From the cell containing the given text, extract its center point as (x, y) coordinate. 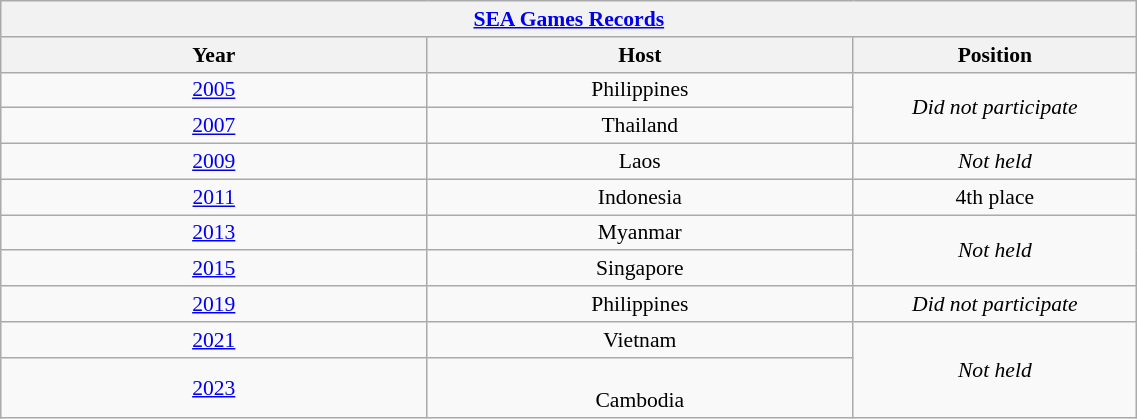
2019 (214, 304)
2007 (214, 126)
2021 (214, 340)
Year (214, 55)
Position (995, 55)
2023 (214, 388)
2011 (214, 197)
Vietnam (640, 340)
2013 (214, 233)
Cambodia (640, 388)
SEA Games Records (569, 19)
Host (640, 55)
Singapore (640, 269)
Myanmar (640, 233)
Thailand (640, 126)
2009 (214, 162)
Indonesia (640, 197)
2015 (214, 269)
2005 (214, 90)
Laos (640, 162)
4th place (995, 197)
